Scan for the cell matching the given text and deliver its (X, Y) coordinate at center. 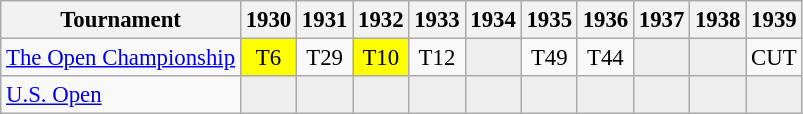
1939 (774, 20)
T49 (549, 58)
1933 (437, 20)
1935 (549, 20)
1938 (718, 20)
The Open Championship (121, 58)
1934 (493, 20)
T44 (605, 58)
1930 (268, 20)
T6 (268, 58)
1936 (605, 20)
T12 (437, 58)
1931 (325, 20)
Tournament (121, 20)
T29 (325, 58)
CUT (774, 58)
T10 (381, 58)
1937 (661, 20)
U.S. Open (121, 95)
1932 (381, 20)
